Detect which cell encompasses the target text, then output its [X, Y] center coordinate. 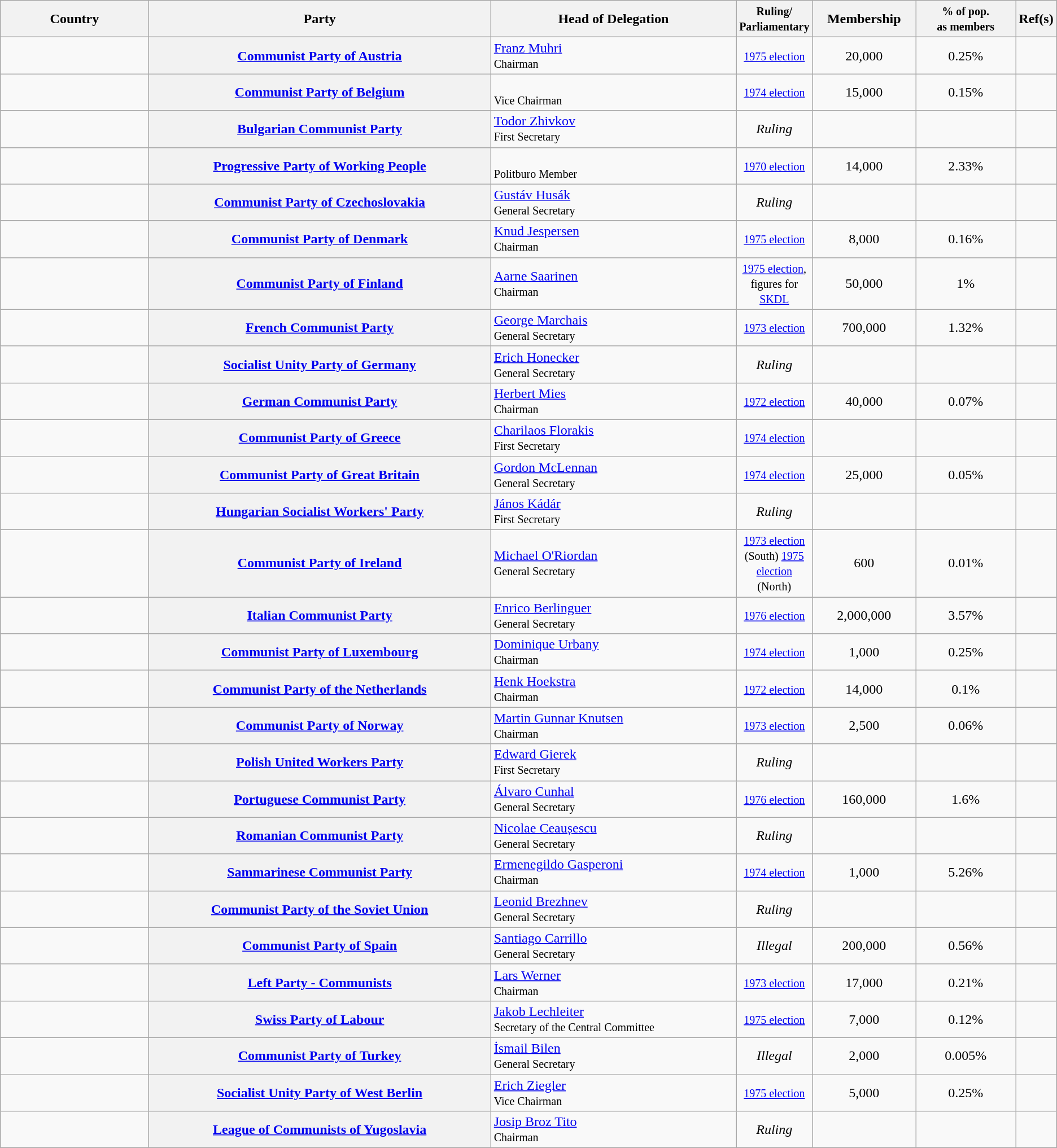
Todor ZhivkovFirst Secretary [613, 129]
Communist Party of Luxembourg [320, 652]
1973 election (South) 1975 election (North) [775, 563]
600 [864, 563]
Aarne SaarinenChairman [613, 283]
German Communist Party [320, 401]
40,000 [864, 401]
Leonid BrezhnevGeneral Secretary [613, 909]
Dominique UrbanyChairman [613, 652]
Communist Party of Great Britain [320, 474]
0.005% [966, 1055]
Romanian Communist Party [320, 835]
Socialist Unity Party of Germany [320, 365]
Ref(s) [1036, 19]
Álvaro CunhalGeneral Secretary [613, 799]
20,000 [864, 55]
1.32% [966, 327]
Lars WernerChairman [613, 982]
János KádárFirst Secretary [613, 511]
1% [966, 283]
Head of Delegation [613, 19]
Michael O'RiordanGeneral Secretary [613, 563]
% of pop. as members [966, 19]
Henk HoekstraChairman [613, 689]
2.33% [966, 166]
Erich HoneckerGeneral Secretary [613, 365]
Herbert MiesChairman [613, 401]
0.1% [966, 689]
Franz MuhriChairman [613, 55]
Communist Party of the Soviet Union [320, 909]
5,000 [864, 1093]
8,000 [864, 239]
700,000 [864, 327]
2,500 [864, 726]
Polish United Workers Party [320, 762]
Country [75, 19]
1975 election, figures for SKDL [775, 283]
Communist Party of Denmark [320, 239]
Communist Party of the Netherlands [320, 689]
Santiago CarrilloGeneral Secretary [613, 946]
Ermenegildo GasperoniChairman [613, 873]
Communist Party of Spain [320, 946]
Communist Party of Finland [320, 283]
0.07% [966, 401]
1970 election [775, 166]
5.26% [966, 873]
Politburo Member [613, 166]
2,000,000 [864, 615]
Enrico BerlinguerGeneral Secretary [613, 615]
1.6% [966, 799]
0.01% [966, 563]
Edward GierekFirst Secretary [613, 762]
Communist Party of Czechoslovakia [320, 202]
League of Communists of Yugoslavia [320, 1130]
George MarchaisGeneral Secretary [613, 327]
200,000 [864, 946]
Erich ZieglerVice Chairman [613, 1093]
0.15% [966, 93]
Left Party - Communists [320, 982]
Communist Party of Greece [320, 438]
Sammarinese Communist Party [320, 873]
160,000 [864, 799]
French Communist Party [320, 327]
Communist Party of Norway [320, 726]
İsmail BilenGeneral Secretary [613, 1055]
Charilaos FlorakisFirst Secretary [613, 438]
Jakob LechleiterSecretary of the Central Committee [613, 1019]
7,000 [864, 1019]
17,000 [864, 982]
0.16% [966, 239]
Italian Communist Party [320, 615]
Communist Party of Austria [320, 55]
3.57% [966, 615]
15,000 [864, 93]
Socialist Unity Party of West Berlin [320, 1093]
Communist Party of Ireland [320, 563]
Portuguese Communist Party [320, 799]
Josip Broz TitoChairman [613, 1130]
Gordon McLennanGeneral Secretary [613, 474]
Nicolae CeaușescuGeneral Secretary [613, 835]
0.06% [966, 726]
2,000 [864, 1055]
Hungarian Socialist Workers' Party [320, 511]
0.21% [966, 982]
Bulgarian Communist Party [320, 129]
Progressive Party of Working People [320, 166]
Communist Party of Turkey [320, 1055]
Communist Party of Belgium [320, 93]
Ruling/Parliamentary [775, 19]
25,000 [864, 474]
Vice Chairman [613, 93]
Knud JespersenChairman [613, 239]
Martin Gunnar KnutsenChairman [613, 726]
Gustáv HusákGeneral Secretary [613, 202]
50,000 [864, 283]
0.12% [966, 1019]
0.05% [966, 474]
Membership [864, 19]
Party [320, 19]
0.56% [966, 946]
Swiss Party of Labour [320, 1019]
